From the cell containing the given text, extract its center point as (X, Y) coordinate. 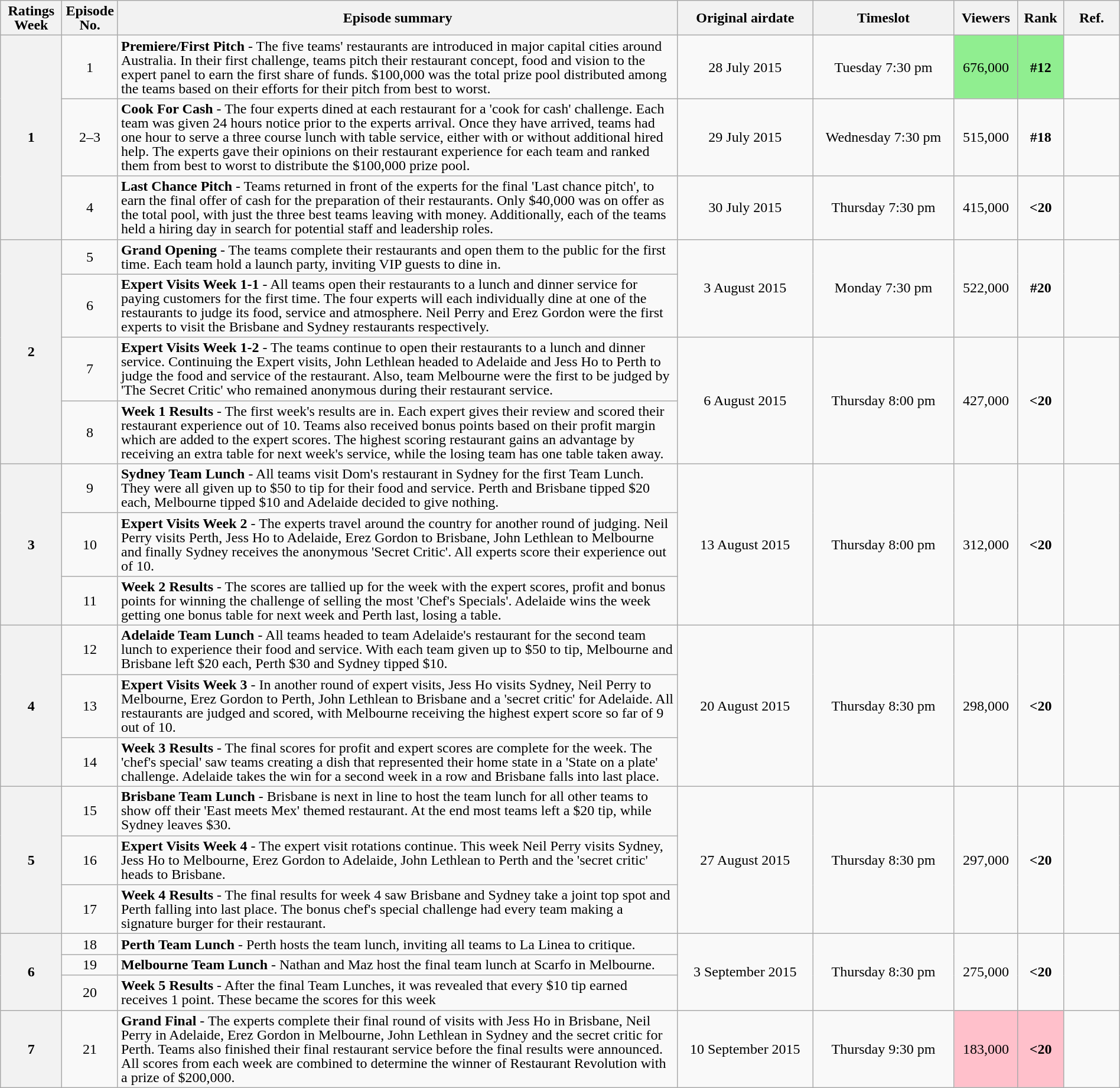
Viewers (986, 18)
9 (90, 488)
18 (90, 944)
17 (90, 910)
#20 (1041, 288)
2–3 (90, 137)
Thursday 7:30 pm (884, 208)
515,000 (986, 137)
Ref. (1092, 18)
Monday 7:30 pm (884, 288)
Week 5 Results - After the final Team Lunches, it was revealed that every $10 tip earned receives 1 point. These became the scores for this week (397, 992)
3 August 2015 (745, 288)
Perth Team Lunch - Perth hosts the team lunch, inviting all teams to La Linea to critique. (397, 944)
15 (90, 812)
2 (31, 351)
27 August 2015 (745, 860)
11 (90, 600)
6 August 2015 (745, 400)
522,000 (986, 288)
8 (90, 432)
30 July 2015 (745, 208)
16 (90, 860)
427,000 (986, 400)
Original airdate (745, 18)
10 (90, 545)
Wednesday 7:30 pm (884, 137)
12 (90, 650)
Episode No. (90, 18)
Melbourne Team Lunch - Nathan and Maz host the final team lunch at Scarfo in Melbourne. (397, 965)
21 (90, 1049)
Episode summary (397, 18)
10 September 2015 (745, 1049)
20 August 2015 (745, 705)
13 August 2015 (745, 545)
14 (90, 762)
19 (90, 965)
3 (31, 545)
Rank (1041, 18)
3 September 2015 (745, 972)
RatingsWeek (31, 18)
Tuesday 7:30 pm (884, 67)
#18 (1041, 137)
297,000 (986, 860)
298,000 (986, 705)
Timeslot (884, 18)
#12 (1041, 67)
183,000 (986, 1049)
415,000 (986, 208)
Thursday 9:30 pm (884, 1049)
20 (90, 992)
29 July 2015 (745, 137)
275,000 (986, 972)
312,000 (986, 545)
28 July 2015 (745, 67)
13 (90, 706)
676,000 (986, 67)
